Return [x, y] of the center of cell containing provided text 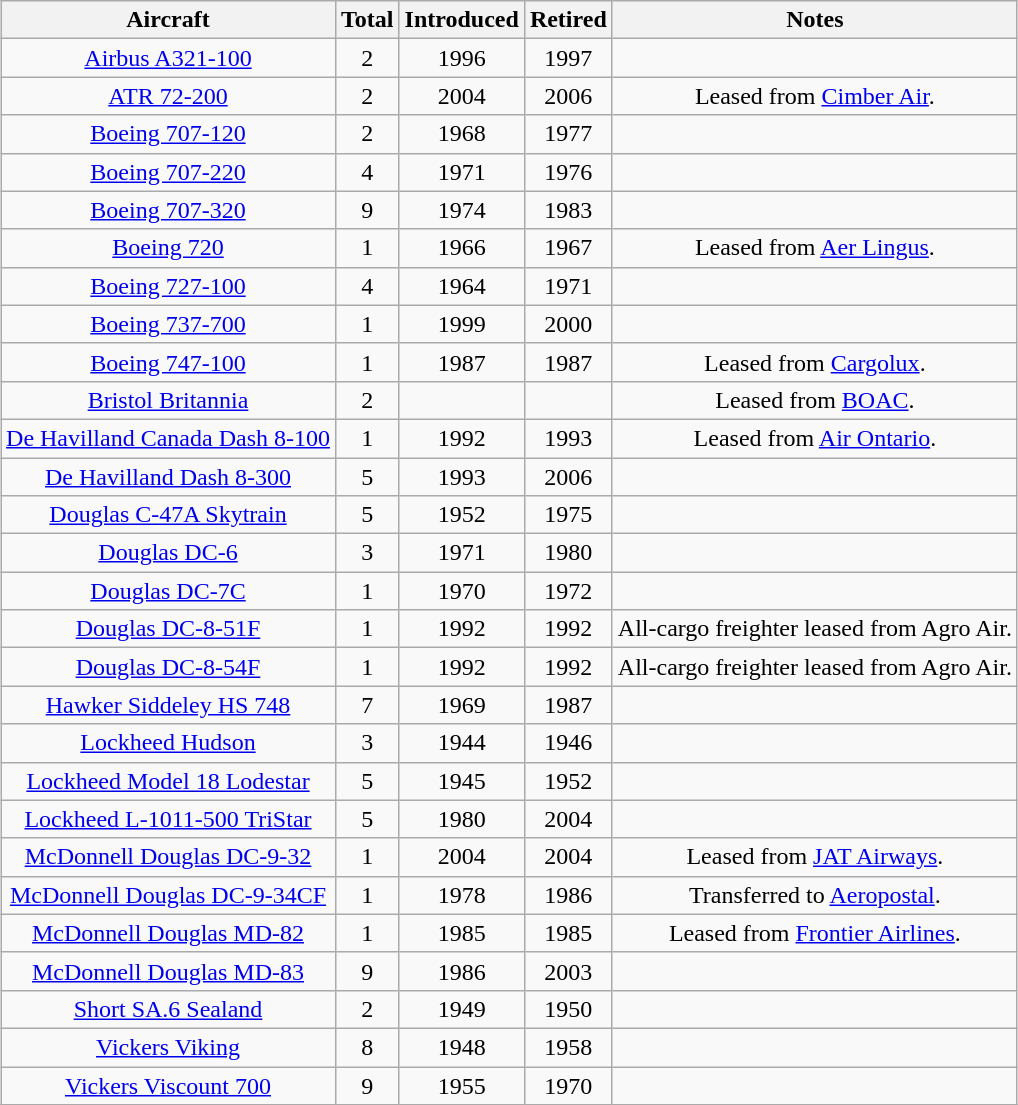
ATR 72-200 [168, 96]
1999 [462, 324]
1969 [462, 705]
Lockheed Hudson [168, 743]
Leased from Frontier Airlines. [814, 933]
Hawker Siddeley HS 748 [168, 705]
Boeing 707-120 [168, 134]
1968 [462, 134]
Vickers Viking [168, 1047]
Notes [814, 20]
1955 [462, 1085]
1964 [462, 286]
Boeing 727-100 [168, 286]
Leased from BOAC. [814, 400]
Boeing 747-100 [168, 362]
Airbus A321-100 [168, 58]
Douglas DC-6 [168, 553]
Aircraft [168, 20]
Leased from Air Ontario. [814, 438]
1977 [568, 134]
Douglas DC-7C [168, 591]
8 [367, 1047]
Bristol Britannia [168, 400]
De Havilland Canada Dash 8-100 [168, 438]
1966 [462, 248]
Douglas DC-8-51F [168, 629]
Boeing 707-320 [168, 210]
Boeing 707-220 [168, 172]
1997 [568, 58]
2000 [568, 324]
1949 [462, 1009]
Total [367, 20]
McDonnell Douglas DC-9-34CF [168, 895]
Vickers Viscount 700 [168, 1085]
De Havilland Dash 8-300 [168, 477]
1983 [568, 210]
2003 [568, 971]
Boeing 720 [168, 248]
1946 [568, 743]
Leased from Cimber Air. [814, 96]
1972 [568, 591]
7 [367, 705]
1958 [568, 1047]
1976 [568, 172]
Leased from JAT Airways. [814, 857]
1996 [462, 58]
Transferred to Aeropostal. [814, 895]
Douglas C-47A Skytrain [168, 515]
1975 [568, 515]
1950 [568, 1009]
Leased from Cargolux. [814, 362]
Short SA.6 Sealand [168, 1009]
1944 [462, 743]
1967 [568, 248]
Boeing 737-700 [168, 324]
McDonnell Douglas DC-9-32 [168, 857]
1945 [462, 781]
Lockheed L-1011-500 TriStar [168, 819]
Introduced [462, 20]
1974 [462, 210]
Douglas DC-8-54F [168, 667]
Retired [568, 20]
1948 [462, 1047]
McDonnell Douglas MD-82 [168, 933]
Leased from Aer Lingus. [814, 248]
McDonnell Douglas MD-83 [168, 971]
1978 [462, 895]
Lockheed Model 18 Lodestar [168, 781]
